Identify which cell holds the provided text, then report its (x, y) central coordinate. 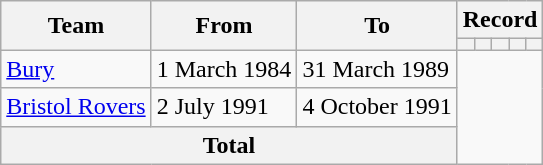
31 March 1989 (377, 69)
From (224, 26)
2 July 1991 (224, 107)
Total (229, 145)
Bristol Rovers (76, 107)
1 March 1984 (224, 69)
To (377, 26)
Team (76, 26)
4 October 1991 (377, 107)
Record (500, 20)
Bury (76, 69)
